Detect which cell encompasses the target text, then output its [x, y] center coordinate. 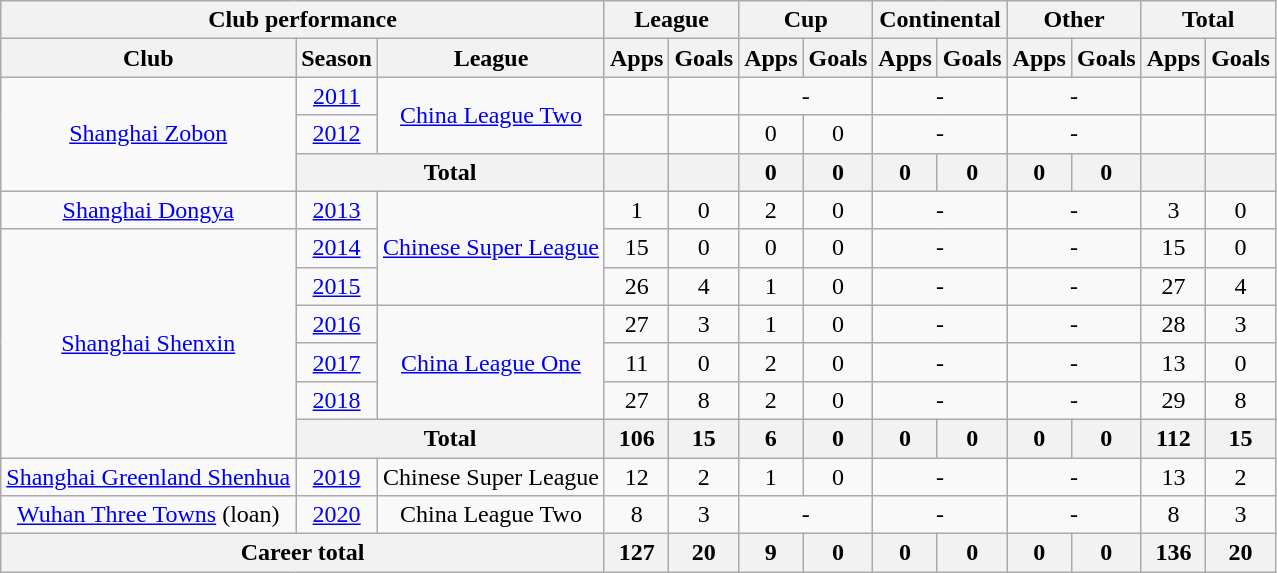
2012 [337, 134]
China League One [490, 362]
Club performance [303, 20]
106 [636, 438]
2011 [337, 96]
2013 [337, 210]
2019 [337, 477]
Shanghai Zobon [148, 134]
6 [771, 438]
9 [771, 553]
2015 [337, 286]
Wuhan Three Towns (loan) [148, 515]
26 [636, 286]
Cup [806, 20]
Shanghai Shenxin [148, 343]
Shanghai Dongya [148, 210]
112 [1173, 438]
Career total [303, 553]
2020 [337, 515]
Shanghai Greenland Shenhua [148, 477]
2018 [337, 400]
136 [1173, 553]
29 [1173, 400]
12 [636, 477]
Season [337, 58]
2016 [337, 324]
11 [636, 362]
28 [1173, 324]
Continental [940, 20]
Club [148, 58]
Other [1074, 20]
2014 [337, 248]
2017 [337, 362]
127 [636, 553]
